Detect which cell encompasses the target text, then output its [X, Y] center coordinate. 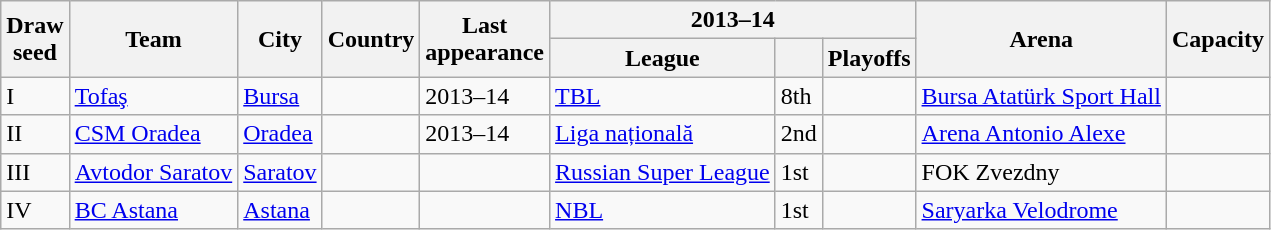
Saryarka Velodrome [1041, 210]
League [663, 58]
Team [154, 39]
Liga națională [663, 134]
II [35, 134]
Tofaş [154, 96]
Russian Super League [663, 172]
Last appearance [485, 39]
Country [371, 39]
Bursa Atatürk Sport Hall [1041, 96]
NBL [663, 210]
FOK Zvezdny [1041, 172]
TBL [663, 96]
BC Astana [154, 210]
I [35, 96]
Bursa [280, 96]
Astana [280, 210]
Draw seed [35, 39]
2nd [798, 134]
8th [798, 96]
Capacity [1218, 39]
Saratov [280, 172]
City [280, 39]
Oradea [280, 134]
III [35, 172]
Arena [1041, 39]
Arena Antonio Alexe [1041, 134]
IV [35, 210]
Playoffs [869, 58]
CSM Oradea [154, 134]
Avtodor Saratov [154, 172]
